Extract the (x, y) coordinate from the center of the cell holding the provided text.  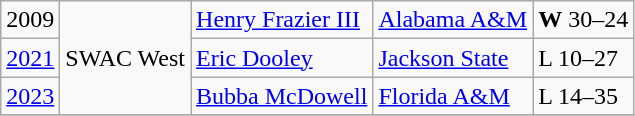
L 14–35 (584, 96)
Alabama A&M (453, 20)
2021 (30, 58)
Henry Frazier III (282, 20)
L 10–27 (584, 58)
W 30–24 (584, 20)
Florida A&M (453, 96)
2009 (30, 20)
Jackson State (453, 58)
SWAC West (126, 58)
2023 (30, 96)
Eric Dooley (282, 58)
Bubba McDowell (282, 96)
